Search for the cell housing the specified text and yield its (X, Y) center coordinate. 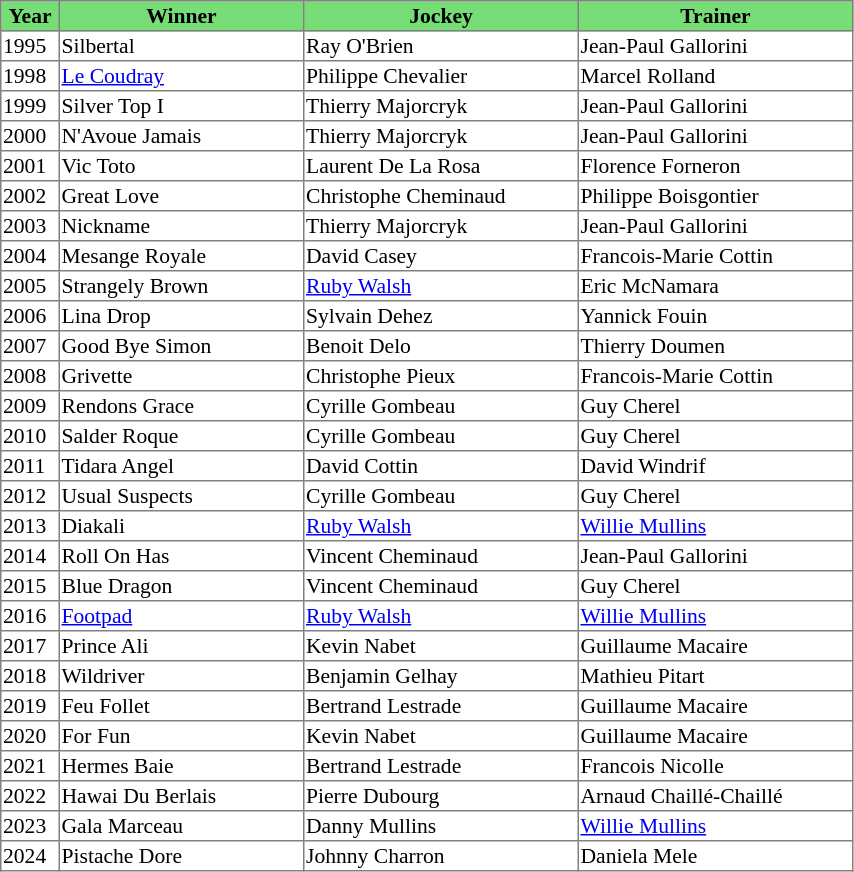
Marcel Rolland (715, 76)
Silver Top I (181, 106)
Thierry Doumen (715, 346)
Roll On Has (181, 556)
Tidara Angel (181, 466)
2015 (30, 586)
Arnaud Chaillé-Chaillé (715, 796)
Christophe Pieux (441, 376)
1999 (30, 106)
2023 (30, 826)
1998 (30, 76)
Benoit Delo (441, 346)
Vic Toto (181, 166)
David Casey (441, 256)
Johnny Charron (441, 856)
2019 (30, 706)
David Cottin (441, 466)
2002 (30, 196)
Prince Ali (181, 646)
2001 (30, 166)
2003 (30, 226)
Pierre Dubourg (441, 796)
Trainer (715, 16)
Gala Marceau (181, 826)
2017 (30, 646)
Laurent De La Rosa (441, 166)
Diakali (181, 526)
2024 (30, 856)
Eric McNamara (715, 286)
2008 (30, 376)
Hermes Baie (181, 766)
Usual Suspects (181, 496)
2006 (30, 316)
Wildriver (181, 676)
2013 (30, 526)
2012 (30, 496)
Yannick Fouin (715, 316)
Le Coudray (181, 76)
2000 (30, 136)
Florence Forneron (715, 166)
Silbertal (181, 46)
Salder Roque (181, 436)
2005 (30, 286)
Pistache Dore (181, 856)
2022 (30, 796)
Jockey (441, 16)
Philippe Chevalier (441, 76)
2020 (30, 736)
2011 (30, 466)
Mesange Royale (181, 256)
Good Bye Simon (181, 346)
Footpad (181, 616)
2010 (30, 436)
1995 (30, 46)
Hawai Du Berlais (181, 796)
Feu Follet (181, 706)
Lina Drop (181, 316)
Benjamin Gelhay (441, 676)
Year (30, 16)
2004 (30, 256)
2009 (30, 406)
2018 (30, 676)
Nickname (181, 226)
Strangely Brown (181, 286)
Winner (181, 16)
N'Avoue Jamais (181, 136)
Francois Nicolle (715, 766)
2007 (30, 346)
Philippe Boisgontier (715, 196)
For Fun (181, 736)
Blue Dragon (181, 586)
2021 (30, 766)
2014 (30, 556)
Sylvain Dehez (441, 316)
Danny Mullins (441, 826)
Christophe Cheminaud (441, 196)
Great Love (181, 196)
2016 (30, 616)
Grivette (181, 376)
David Windrif (715, 466)
Daniela Mele (715, 856)
Ray O'Brien (441, 46)
Rendons Grace (181, 406)
Mathieu Pitart (715, 676)
